Provide the (X, Y) coordinate of the cell's center where the given text is located.  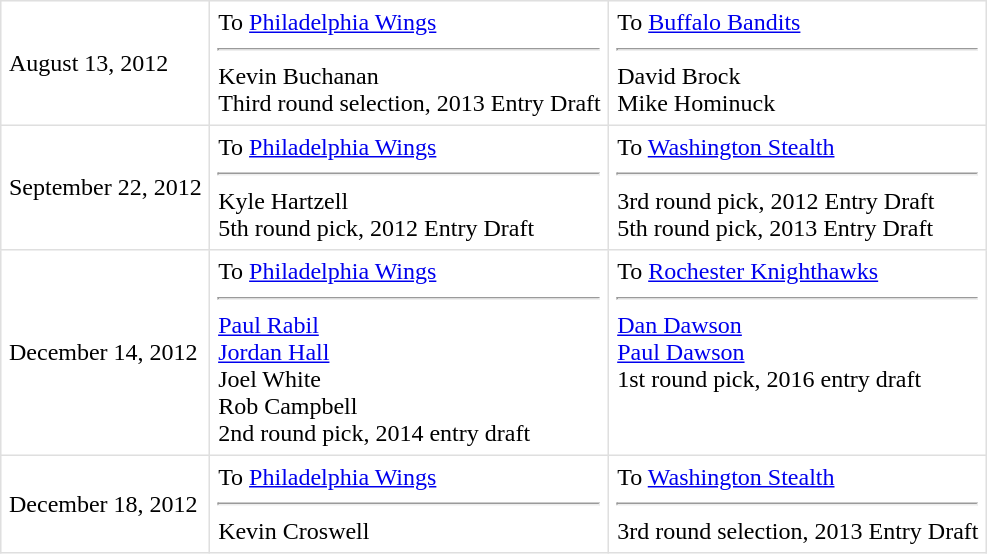
To Philadelphia Wings Kyle Hartzell5th round pick, 2012 Entry Draft (410, 187)
To Philadelphia Wings Kevin Croswell (410, 504)
December 18, 2012 (106, 504)
To Philadelphia WingsKevin BuchananThird round selection, 2013 Entry Draft (410, 63)
December 14, 2012 (106, 353)
To Buffalo BanditsDavid BrockMike Hominuck (798, 63)
To Washington Stealth 3rd round selection, 2013 Entry Draft (798, 504)
To Rochester Knighthawks Dan DawsonPaul Dawson1st round pick, 2016 entry draft (798, 353)
To Washington Stealth 3rd round pick, 2012 Entry Draft5th round pick, 2013 Entry Draft (798, 187)
September 22, 2012 (106, 187)
August 13, 2012 (106, 63)
To Philadelphia Wings Paul RabilJordan HallJoel WhiteRob Campbell2nd round pick, 2014 entry draft (410, 353)
